Provide the (X, Y) coordinate of the cell's center where the given text is located.  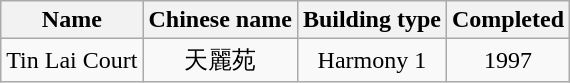
Building type (372, 20)
Harmony 1 (372, 60)
Name (72, 20)
Tin Lai Court (72, 60)
Completed (508, 20)
1997 (508, 60)
Chinese name (220, 20)
天麗苑 (220, 60)
